Scan for the cell matching the given text and deliver its (X, Y) coordinate at center. 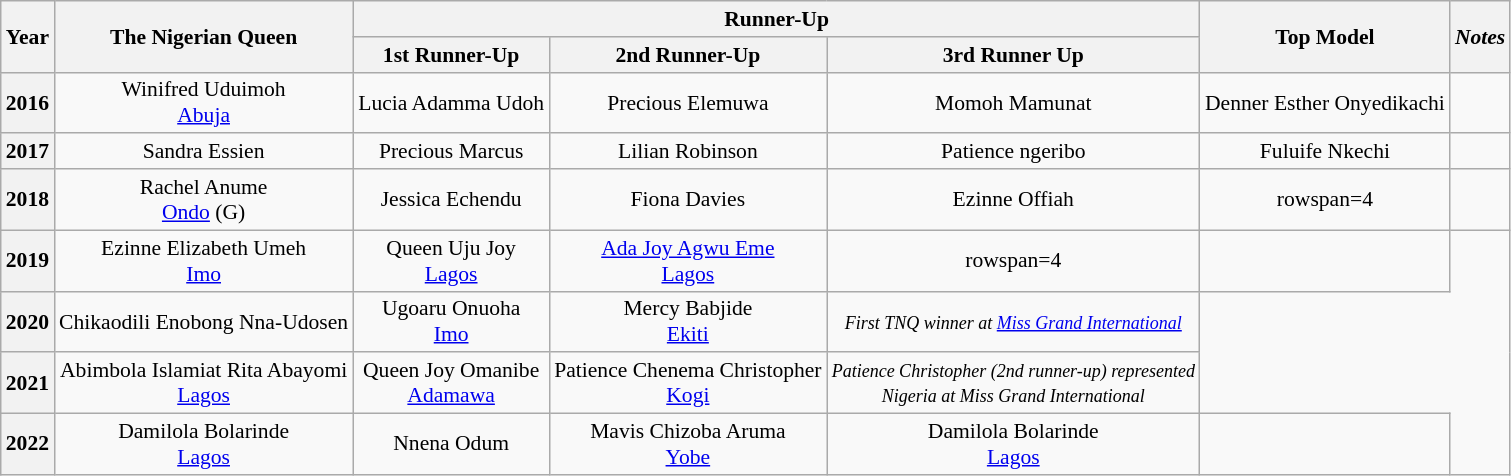
1st Runner-Up (451, 55)
Patience Chenema Christopher Kogi (688, 384)
2017 (28, 152)
Denner Esther Onyedikachi (1325, 102)
Lucia Adamma Udoh (451, 102)
Mavis Chizoba Aruma Yobe (688, 444)
Precious Elemuwa (688, 102)
Queen Joy Omanibe Adamawa (451, 384)
Patience Christopher (2nd runner-up) representedNigeria at Miss Grand International (1014, 384)
Abimbola Islamiat Rita Abayomi Lagos (204, 384)
Lilian Robinson (688, 152)
Chikaodili Enobong Nna-Udosen (204, 322)
Runner-Up (776, 19)
Ezinne Offiah (1014, 200)
First TNQ winner at Miss Grand International (1014, 322)
Mercy Babjide Ekiti (688, 322)
Top Model (1325, 36)
Precious Marcus (451, 152)
2022 (28, 444)
Ugoaru Onuoha Imo (451, 322)
2019 (28, 260)
Ada Joy Agwu Eme Lagos (688, 260)
Notes (1480, 36)
Patience ngeribo (1014, 152)
Fiona Davies (688, 200)
Year (28, 36)
Momoh Mamunat (1014, 102)
The Nigerian Queen (204, 36)
2nd Runner-Up (688, 55)
2016 (28, 102)
2021 (28, 384)
Winifred UduimohAbuja (204, 102)
Ezinne Elizabeth Umeh Imo (204, 260)
2018 (28, 200)
Sandra Essien (204, 152)
Fuluife Nkechi (1325, 152)
2020 (28, 322)
3rd Runner Up (1014, 55)
Jessica Echendu (451, 200)
Nnena Odum (451, 444)
Rachel Anume Ondo (G) (204, 200)
Queen Uju Joy Lagos (451, 260)
